Search for the cell housing the specified text and yield its [X, Y] center coordinate. 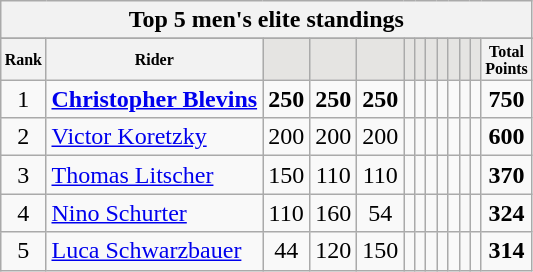
750 [506, 99]
44 [286, 251]
Luca Schwarzbauer [154, 251]
3 [24, 175]
Victor Koretzky [154, 137]
Rank [24, 60]
Top 5 men's elite standings [266, 20]
Christopher Blevins [154, 99]
5 [24, 251]
Nino Schurter [154, 213]
54 [380, 213]
TotalPoints [506, 60]
2 [24, 137]
600 [506, 137]
1 [24, 99]
Thomas Litscher [154, 175]
4 [24, 213]
Rider [154, 60]
324 [506, 213]
314 [506, 251]
370 [506, 175]
160 [334, 213]
120 [334, 251]
